Provide the (x, y) coordinate of the cell's center where the given text is located.  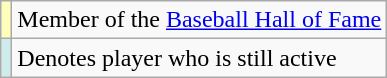
Denotes player who is still active (200, 58)
Member of the Baseball Hall of Fame (200, 20)
